Determine the [X, Y] coordinate at the center of the cell enclosing the given text.  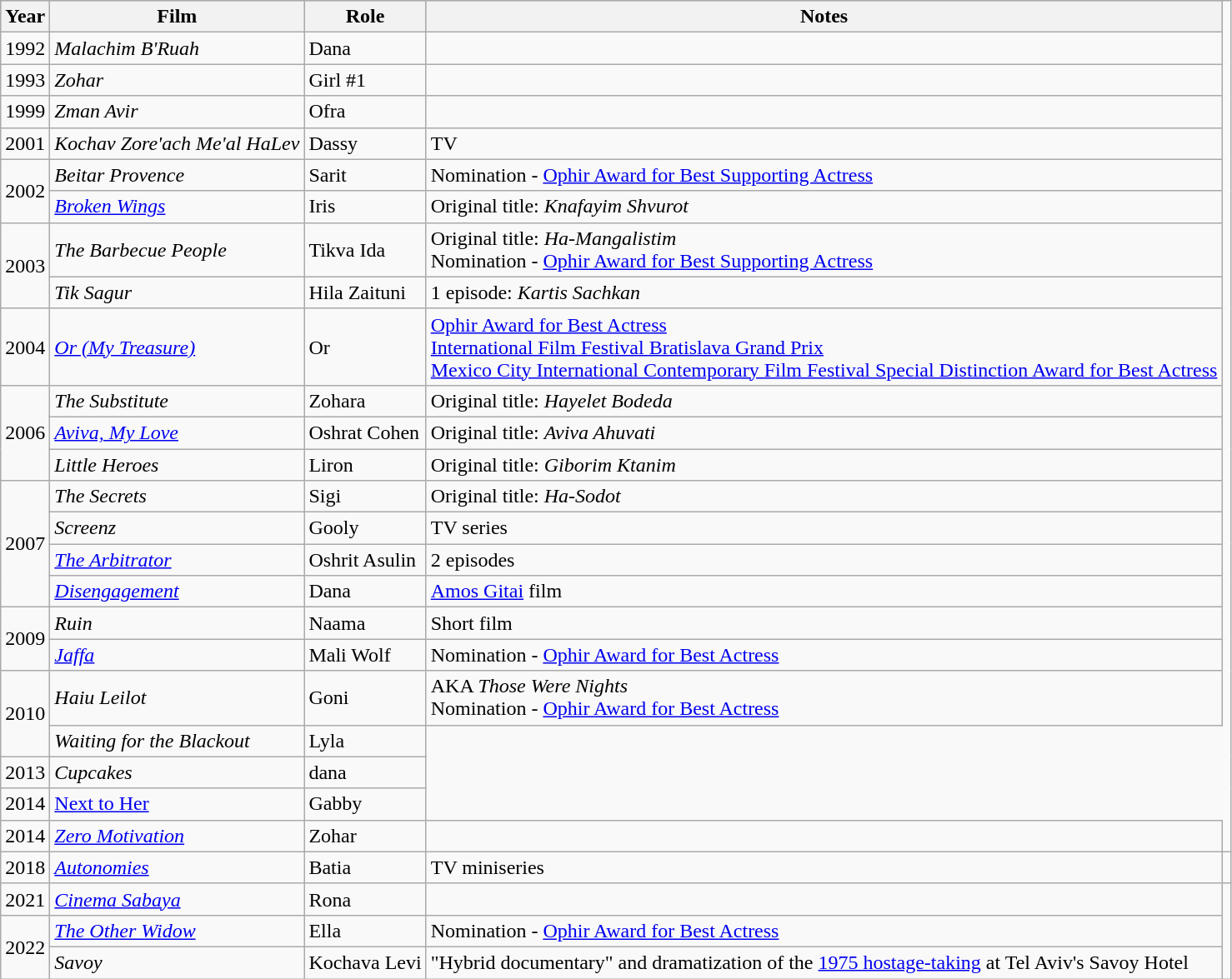
TV [824, 143]
Or [365, 347]
Next to Her [177, 804]
Screenz [177, 528]
Dassy [365, 143]
Jaffa [177, 655]
Tikva Ida [365, 250]
Original title: Aviva Ahuvati [824, 432]
The Substitute [177, 401]
1 episode: Kartis Sachkan [824, 292]
Gooly [365, 528]
Girl #1 [365, 80]
2021 [25, 899]
Rona [365, 899]
The Barbecue People [177, 250]
Amos Gitai film [824, 592]
TV miniseries [824, 867]
Year [25, 17]
Ofra [365, 112]
1999 [25, 112]
2007 [25, 544]
Original title: Giborim Ktanim [824, 464]
Cupcakes [177, 772]
"Hybrid documentary" and dramatization of the 1975 hostage-taking at Tel Aviv's Savoy Hotel [824, 962]
Original title: Ha-Sodot [824, 497]
2009 [25, 639]
2003 [25, 265]
Little Heroes [177, 464]
2002 [25, 191]
Ruin [177, 623]
1993 [25, 80]
2001 [25, 143]
Goni [365, 698]
Zman Avir [177, 112]
The Other Widow [177, 931]
2004 [25, 347]
Lyla [365, 741]
AKA Those Were NightsNomination - Ophir Award for Best Actress [824, 698]
Original title: Ha-Mangalistim Nomination - Ophir Award for Best Supporting Actress [824, 250]
Naama [365, 623]
Oshrat Cohen [365, 432]
Disengagement [177, 592]
Kochav Zore'ach Me'al HaLev [177, 143]
TV series [824, 528]
Nomination - Ophir Award for Best Supporting Actress [824, 175]
2022 [25, 947]
2013 [25, 772]
Role [365, 17]
Haiu Leilot [177, 698]
Ella [365, 931]
2 episodes [824, 560]
Aviva, My Love [177, 432]
Batia [365, 867]
2018 [25, 867]
Savoy [177, 962]
The Arbitrator [177, 560]
Cinema Sabaya [177, 899]
Zohara [365, 401]
Hila Zaituni [365, 292]
2010 [25, 713]
2006 [25, 432]
Film [177, 17]
Zero Motivation [177, 836]
Original title: Hayelet Bodeda [824, 401]
Beitar Provence [177, 175]
dana [365, 772]
Waiting for the Blackout [177, 741]
1992 [25, 48]
Sigi [365, 497]
Or (My Treasure) [177, 347]
Iris [365, 207]
Original title: Knafayim Shvurot [824, 207]
Short film [824, 623]
Malachim B'Ruah [177, 48]
The Secrets [177, 497]
Gabby [365, 804]
Notes [824, 17]
Liron [365, 464]
Tik Sagur [177, 292]
Kochava Levi [365, 962]
Autonomies [177, 867]
Broken Wings [177, 207]
Sarit [365, 175]
Mali Wolf [365, 655]
Oshrit Asulin [365, 560]
